Return the (x, y) coordinate for the center point of the cell that contains the specified text.  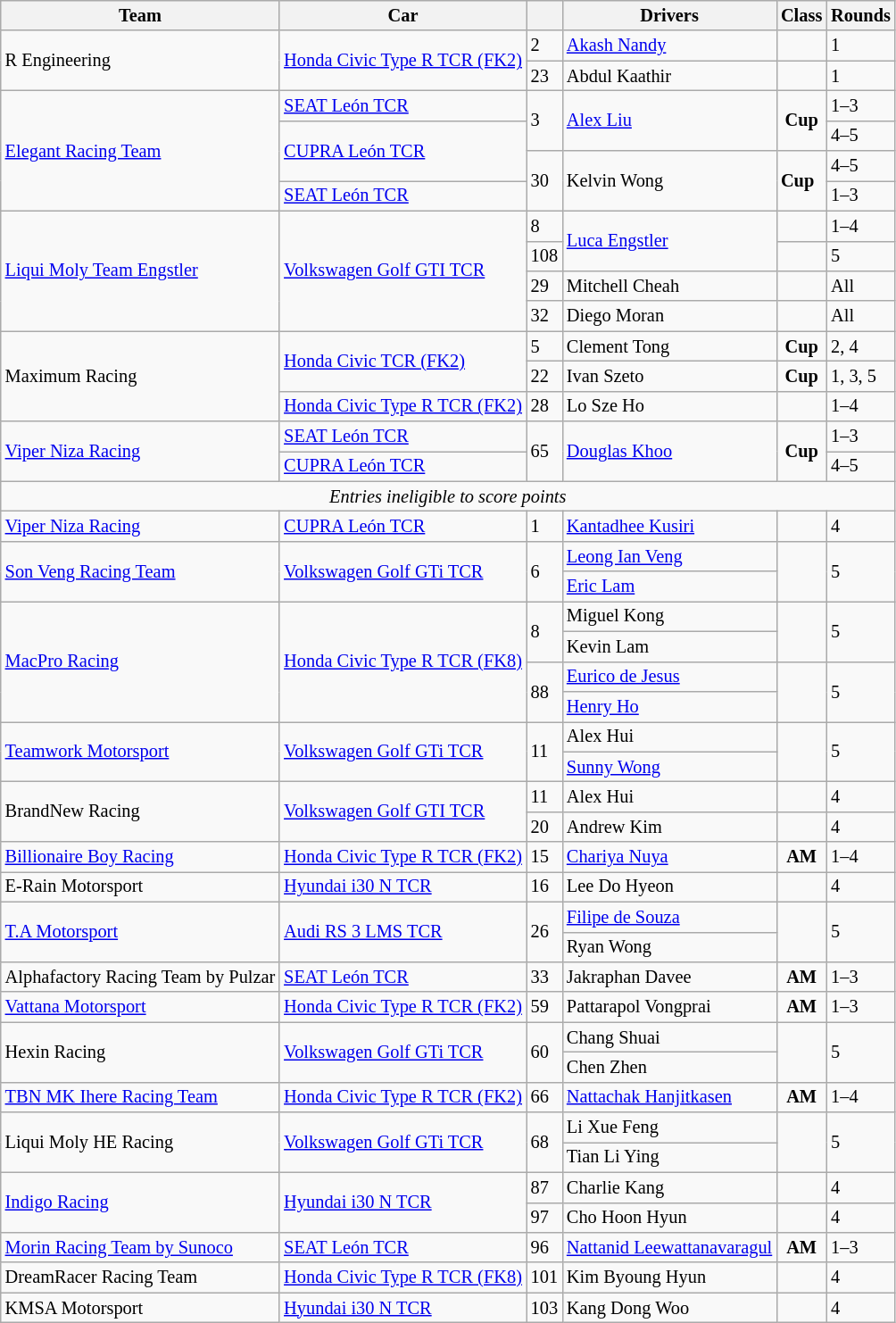
Eurico de Jesus (669, 677)
22 (544, 376)
KMSA Motorsport (140, 1308)
Henry Ho (669, 706)
Teamwork Motorsport (140, 752)
59 (544, 1007)
Lo Sze Ho (669, 406)
T.A Motorsport (140, 932)
BrandNew Racing (140, 811)
60 (544, 1052)
Kim Byoung Hyun (669, 1277)
Pattarapol Vongprai (669, 1007)
87 (544, 1187)
6 (544, 571)
Miguel Kong (669, 616)
Diego Moran (669, 316)
Nattanid Leewattanavaragul (669, 1247)
MacPro Racing (140, 661)
Audi RS 3 LMS TCR (403, 932)
Hexin Racing (140, 1052)
Li Xue Feng (669, 1127)
Indigo Racing (140, 1202)
2, 4 (860, 346)
108 (544, 256)
Car (403, 15)
103 (544, 1308)
Sunny Wong (669, 767)
Rounds (860, 15)
Chariya Nuya (669, 857)
3 (544, 120)
16 (544, 886)
1, 3, 5 (860, 376)
Clement Tong (669, 346)
Chang Shuai (669, 1037)
Lee Do Hyeon (669, 886)
33 (544, 977)
Billionaire Boy Racing (140, 857)
TBN MK Ihere Racing Team (140, 1097)
68 (544, 1143)
Kang Dong Woo (669, 1308)
Alex Liu (669, 120)
Drivers (669, 15)
29 (544, 286)
Andrew Kim (669, 827)
26 (544, 932)
Son Veng Racing Team (140, 571)
Abdul Kaathir (669, 76)
28 (544, 406)
66 (544, 1097)
Nattachak Hanjitkasen (669, 1097)
Morin Racing Team by Sunoco (140, 1247)
Class (801, 15)
Luca Engstler (669, 241)
101 (544, 1277)
Elegant Racing Team (140, 150)
Douglas Khoo (669, 452)
Honda Civic TCR (FK2) (403, 361)
Tian Li Ying (669, 1157)
30 (544, 180)
Maximum Racing (140, 377)
Jakraphan Davee (669, 977)
Chen Zhen (669, 1067)
Akash Nandy (669, 46)
Ryan Wong (669, 947)
23 (544, 76)
65 (544, 452)
DreamRacer Racing Team (140, 1277)
Charlie Kang (669, 1187)
2 (544, 46)
96 (544, 1247)
20 (544, 827)
Eric Lam (669, 587)
R Engineering (140, 61)
Entries ineligible to score points (448, 496)
Kantadhee Kusiri (669, 526)
E-Rain Motorsport (140, 886)
Cho Hoon Hyun (669, 1218)
Leong Ian Veng (669, 556)
Kelvin Wong (669, 180)
88 (544, 691)
32 (544, 316)
Team (140, 15)
Vattana Motorsport (140, 1007)
Liqui Moly Team Engstler (140, 271)
Mitchell Cheah (669, 286)
Alphafactory Racing Team by Pulzar (140, 977)
Filipe de Souza (669, 917)
Liqui Moly HE Racing (140, 1143)
Ivan Szeto (669, 376)
97 (544, 1218)
15 (544, 857)
Kevin Lam (669, 646)
